Search for the cell housing the specified text and yield its [x, y] center coordinate. 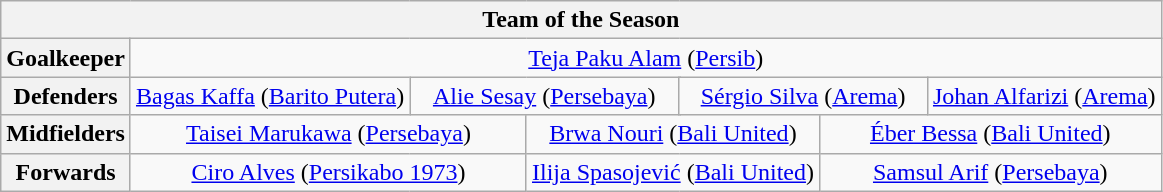
Sérgio Silva (Arema) [804, 96]
Defenders [66, 96]
Alie Sesay (Persebaya) [544, 96]
Ilija Spasojević (Bali United) [672, 172]
Forwards [66, 172]
Taisei Marukawa (Persebaya) [328, 134]
Samsul Arif (Persebaya) [990, 172]
Team of the Season [581, 20]
Teja Paku Alam (Persib) [646, 58]
Goalkeeper [66, 58]
Éber Bessa (Bali United) [990, 134]
Johan Alfarizi (Arema) [1044, 96]
Brwa Nouri (Bali United) [672, 134]
Bagas Kaffa (Barito Putera) [270, 96]
Ciro Alves (Persikabo 1973) [328, 172]
Midfielders [66, 134]
